Pinpoint the cell where the given text exists, returning its (x, y) midpoint coordinate. 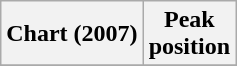
Peak position (189, 34)
Chart (2007) (72, 34)
